Scan for the cell matching the given text and deliver its (x, y) coordinate at center. 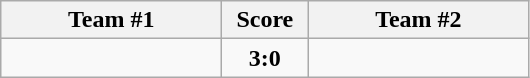
3:0 (265, 58)
Team #2 (418, 20)
Score (265, 20)
Team #1 (112, 20)
